Search for the cell housing the specified text and yield its (X, Y) center coordinate. 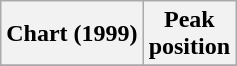
Chart (1999) (72, 34)
Peakposition (189, 34)
